Output the [X, Y] coordinate of the center of the cell containing the given text.  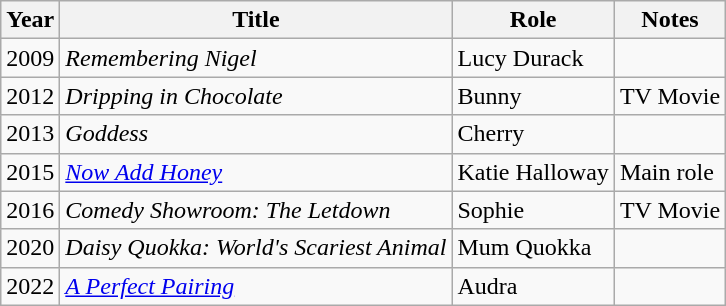
Katie Halloway [533, 172]
Comedy Showroom: The Letdown [256, 210]
Remembering Nigel [256, 58]
Main role [670, 172]
Sophie [533, 210]
2016 [30, 210]
Cherry [533, 134]
Year [30, 20]
Audra [533, 286]
2013 [30, 134]
A Perfect Pairing [256, 286]
2012 [30, 96]
Mum Quokka [533, 248]
Notes [670, 20]
Daisy Quokka: World's Scariest Animal [256, 248]
2009 [30, 58]
Role [533, 20]
2020 [30, 248]
2022 [30, 286]
Goddess [256, 134]
Dripping in Chocolate [256, 96]
Bunny [533, 96]
2015 [30, 172]
Title [256, 20]
Now Add Honey [256, 172]
Lucy Durack [533, 58]
